Identify which cell holds the provided text, then report its (X, Y) central coordinate. 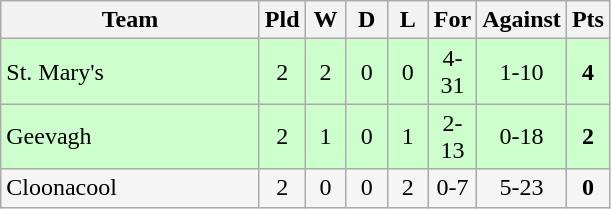
Against (522, 20)
Cloonacool (130, 188)
Pld (282, 20)
0-7 (452, 188)
W (326, 20)
4 (588, 72)
0-18 (522, 136)
For (452, 20)
2-13 (452, 136)
4-31 (452, 72)
Team (130, 20)
L (408, 20)
St. Mary's (130, 72)
1-10 (522, 72)
5-23 (522, 188)
Geevagh (130, 136)
Pts (588, 20)
D (366, 20)
